Identify which cell holds the provided text, then report its [x, y] central coordinate. 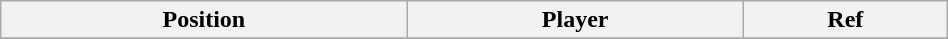
Position [204, 20]
Ref [845, 20]
Player [576, 20]
